Identify which cell holds the provided text, then report its [x, y] central coordinate. 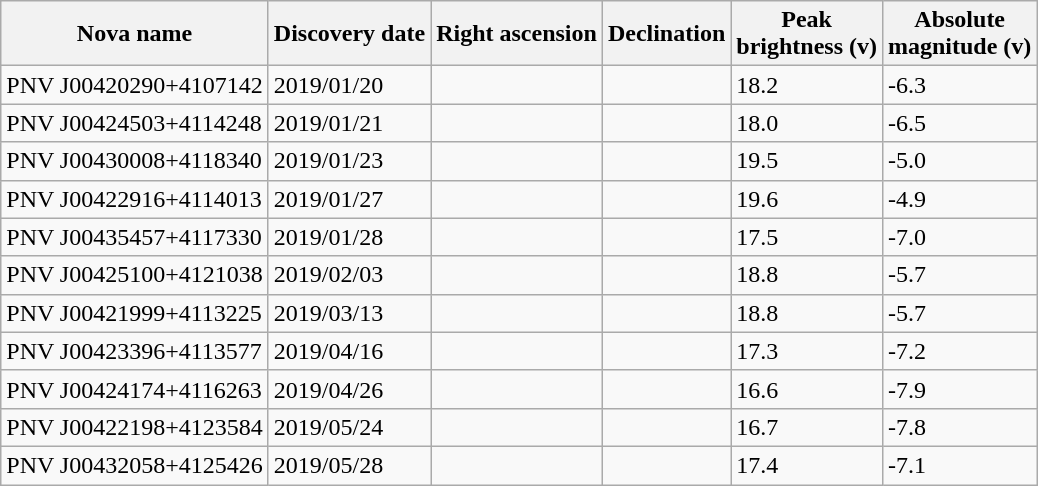
Nova name [135, 34]
2019/04/26 [349, 389]
16.6 [807, 389]
16.7 [807, 427]
PNV J00423396+4113577 [135, 351]
-6.3 [959, 85]
PNV J00430008+4118340 [135, 161]
19.5 [807, 161]
2019/01/27 [349, 199]
2019/04/16 [349, 351]
2019/05/24 [349, 427]
-7.9 [959, 389]
PNV J00425100+4121038 [135, 275]
Declination [666, 34]
2019/01/20 [349, 85]
PNV J00422916+4114013 [135, 199]
PNV J00424174+4116263 [135, 389]
Right ascension [517, 34]
-7.1 [959, 465]
2019/03/13 [349, 313]
PNV J00432058+4125426 [135, 465]
2019/05/28 [349, 465]
2019/02/03 [349, 275]
18.0 [807, 123]
2019/01/28 [349, 237]
PNV J00421999+4113225 [135, 313]
19.6 [807, 199]
2019/01/21 [349, 123]
17.3 [807, 351]
-4.9 [959, 199]
-7.2 [959, 351]
17.4 [807, 465]
Absolutemagnitude (v) [959, 34]
PNV J00420290+4107142 [135, 85]
Peakbrightness (v) [807, 34]
18.2 [807, 85]
-7.0 [959, 237]
-7.8 [959, 427]
Discovery date [349, 34]
PNV J00435457+4117330 [135, 237]
17.5 [807, 237]
2019/01/23 [349, 161]
-5.0 [959, 161]
PNV J00424503+4114248 [135, 123]
PNV J00422198+4123584 [135, 427]
-6.5 [959, 123]
